Search for the cell housing the specified text and yield its [x, y] center coordinate. 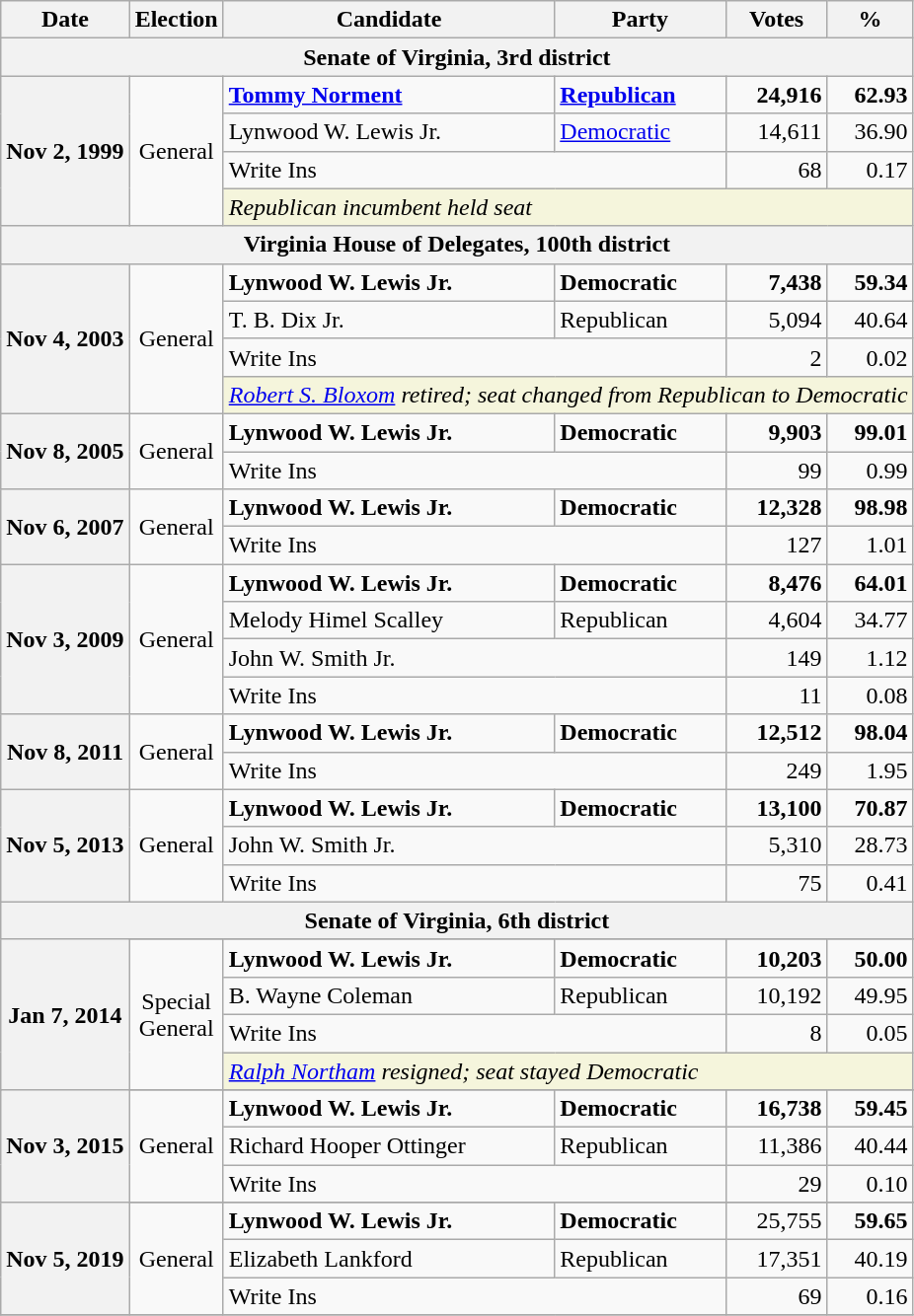
12,512 [776, 733]
Richard Hooper Ottinger [389, 1146]
Republican incumbent held seat [569, 207]
Date [65, 20]
Nov 2, 1999 [65, 151]
5,094 [776, 320]
59.45 [871, 1109]
0.02 [871, 357]
24,916 [776, 95]
Nov 4, 2003 [65, 338]
Jan 7, 2014 [65, 1014]
1.12 [871, 658]
0.05 [871, 1033]
29 [776, 1184]
40.64 [871, 320]
Party [640, 20]
98.04 [871, 733]
Melody Himel Scalley [389, 621]
Nov 5, 2013 [65, 845]
5,310 [776, 845]
16,738 [776, 1109]
49.95 [871, 995]
64.01 [871, 583]
1.01 [871, 546]
36.90 [871, 132]
40.19 [871, 1259]
Election [176, 20]
34.77 [871, 621]
149 [776, 658]
8,476 [776, 583]
0.10 [871, 1184]
7,438 [776, 282]
10,203 [776, 958]
127 [776, 546]
Nov 8, 2005 [65, 451]
12,328 [776, 508]
68 [776, 170]
Nov 3, 2009 [65, 639]
8 [776, 1033]
0.99 [871, 471]
Candidate [389, 20]
70.87 [871, 808]
Nov 6, 2007 [65, 527]
2 [776, 357]
Senate of Virginia, 6th district [457, 920]
0.41 [871, 883]
99 [776, 471]
28.73 [871, 845]
9,903 [776, 432]
10,192 [776, 995]
99.01 [871, 432]
11,386 [776, 1146]
Nov 5, 2019 [65, 1259]
249 [776, 770]
40.44 [871, 1146]
0.17 [871, 170]
1.95 [871, 770]
98.98 [871, 508]
Virginia House of Delegates, 100th district [457, 245]
69 [776, 1296]
Votes [776, 20]
59.34 [871, 282]
4,604 [776, 621]
Nov 8, 2011 [65, 752]
Nov 3, 2015 [65, 1146]
50.00 [871, 958]
13,100 [776, 808]
14,611 [776, 132]
Ralph Northam resigned; seat stayed Democratic [569, 1070]
Senate of Virginia, 3rd district [457, 57]
B. Wayne Coleman [389, 995]
SpecialGeneral [176, 1014]
Elizabeth Lankford [389, 1259]
Tommy Norment [389, 95]
17,351 [776, 1259]
0.08 [871, 695]
59.65 [871, 1221]
T. B. Dix Jr. [389, 320]
Robert S. Bloxom retired; seat changed from Republican to Democratic [569, 395]
25,755 [776, 1221]
0.16 [871, 1296]
62.93 [871, 95]
11 [776, 695]
75 [776, 883]
% [871, 20]
